Search for the cell housing the specified text and yield its [X, Y] center coordinate. 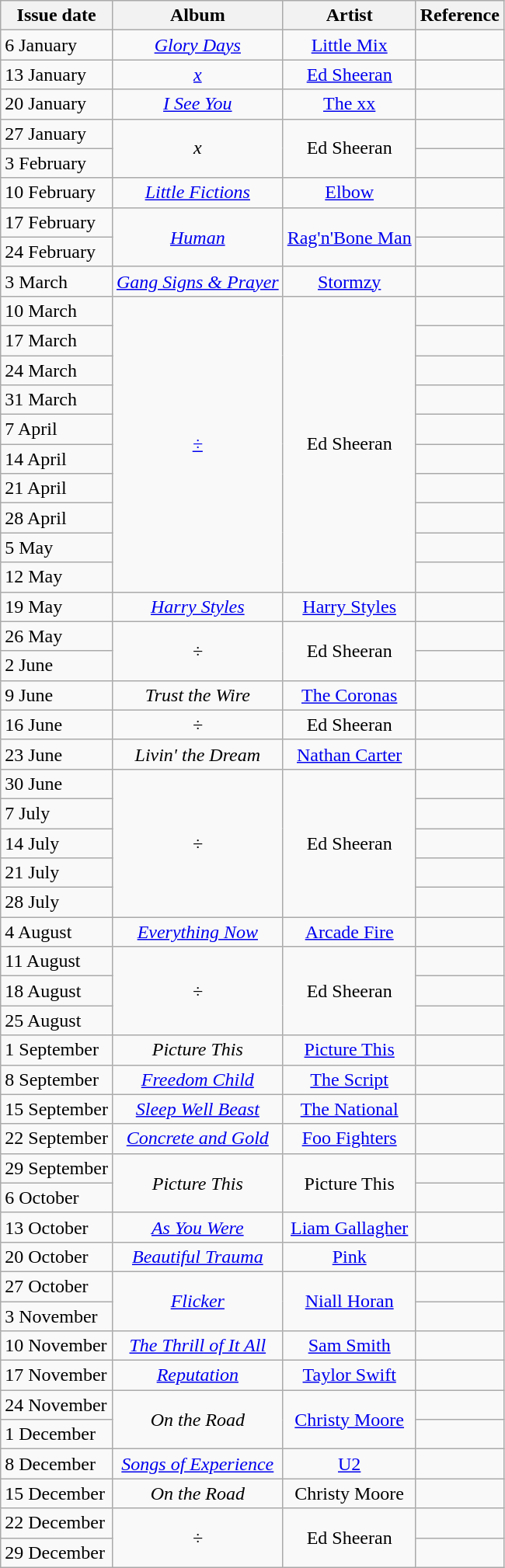
Rag'n'Bone Man [350, 237]
The Coronas [350, 695]
7 April [57, 429]
Sleep Well Beast [197, 1109]
Taylor Swift [350, 1375]
Freedom Child [197, 1080]
10 February [57, 193]
Pink [350, 1257]
21 July [57, 873]
20 January [57, 104]
22 December [57, 1523]
Arcade Fire [350, 932]
Glory Days [197, 45]
Reputation [197, 1375]
Niall Horan [350, 1301]
15 September [57, 1109]
2 June [57, 666]
6 October [57, 1198]
8 December [57, 1464]
I See You [197, 104]
29 December [57, 1552]
23 June [57, 754]
Gang Signs & Prayer [197, 281]
5 May [57, 548]
Reference [460, 16]
26 May [57, 636]
Nathan Carter [350, 754]
Foo Fighters [350, 1139]
21 April [57, 488]
3 March [57, 281]
Issue date [57, 16]
Album [197, 16]
17 February [57, 222]
The xx [350, 104]
Sam Smith [350, 1346]
31 March [57, 400]
18 August [57, 991]
10 November [57, 1346]
Everything Now [197, 932]
24 February [57, 252]
30 June [57, 784]
1 September [57, 1050]
7 July [57, 813]
As You Were [197, 1227]
Songs of Experience [197, 1464]
Human [197, 237]
27 October [57, 1286]
29 September [57, 1168]
27 January [57, 134]
13 January [57, 75]
4 August [57, 932]
13 October [57, 1227]
14 April [57, 459]
3 February [57, 163]
The Thrill of It All [197, 1346]
17 March [57, 340]
Beautiful Trauma [197, 1257]
12 May [57, 577]
24 March [57, 370]
Liam Gallagher [350, 1227]
Artist [350, 16]
Elbow [350, 193]
Flicker [197, 1301]
19 May [57, 607]
1 December [57, 1434]
8 September [57, 1080]
3 November [57, 1316]
Little Mix [350, 45]
28 April [57, 518]
22 September [57, 1139]
Stormzy [350, 281]
9 June [57, 695]
The Script [350, 1080]
10 March [57, 311]
The National [350, 1109]
Little Fictions [197, 193]
16 June [57, 725]
Concrete and Gold [197, 1139]
Livin' the Dream [197, 754]
6 January [57, 45]
11 August [57, 961]
U2 [350, 1464]
25 August [57, 1020]
14 July [57, 843]
28 July [57, 902]
17 November [57, 1375]
Trust the Wire [197, 695]
24 November [57, 1405]
20 October [57, 1257]
15 December [57, 1493]
